Detect which cell encompasses the target text, then output its [x, y] center coordinate. 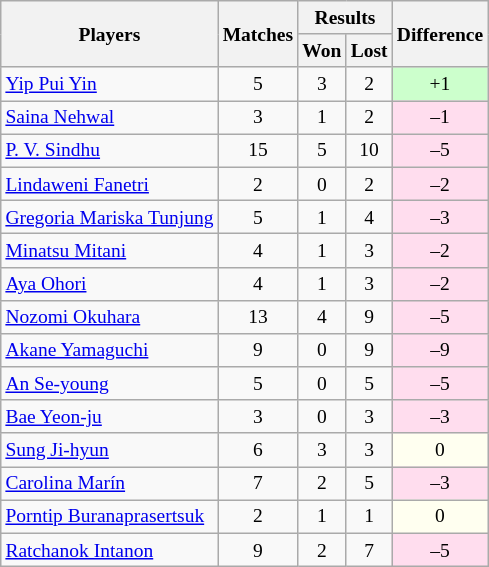
Sung Ji-hyun [110, 450]
Akane Yamaguchi [110, 350]
13 [258, 316]
Nozomi Okuhara [110, 316]
–1 [440, 118]
Aya Ohori [110, 284]
Ratchanok Intanon [110, 550]
Yip Pui Yin [110, 84]
An Se-young [110, 384]
Carolina Marín [110, 484]
Players [110, 34]
Results [345, 18]
Lindaweni Fanetri [110, 184]
Minatsu Mitani [110, 250]
Porntip Buranaprasertsuk [110, 516]
15 [258, 150]
+1 [440, 84]
Bae Yeon-ju [110, 416]
Lost [369, 50]
Won [322, 50]
6 [258, 450]
–9 [440, 350]
Saina Nehwal [110, 118]
Gregoria Mariska Tunjung [110, 216]
10 [369, 150]
Difference [440, 34]
P. V. Sindhu [110, 150]
Matches [258, 34]
